Search for the cell housing the specified text and yield its (X, Y) center coordinate. 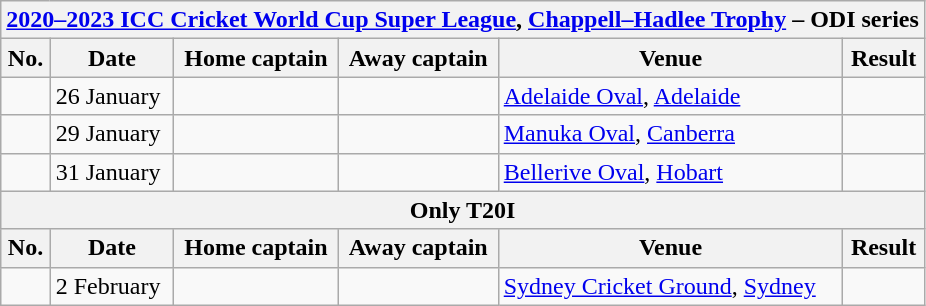
26 January (112, 96)
Only T20I (463, 210)
Manuka Oval, Canberra (670, 134)
29 January (112, 134)
2020–2023 ICC Cricket World Cup Super League, Chappell–Hadlee Trophy – ODI series (463, 20)
2 February (112, 286)
Adelaide Oval, Adelaide (670, 96)
31 January (112, 172)
Sydney Cricket Ground, Sydney (670, 286)
Bellerive Oval, Hobart (670, 172)
